Return (x, y) of the center of cell containing provided text 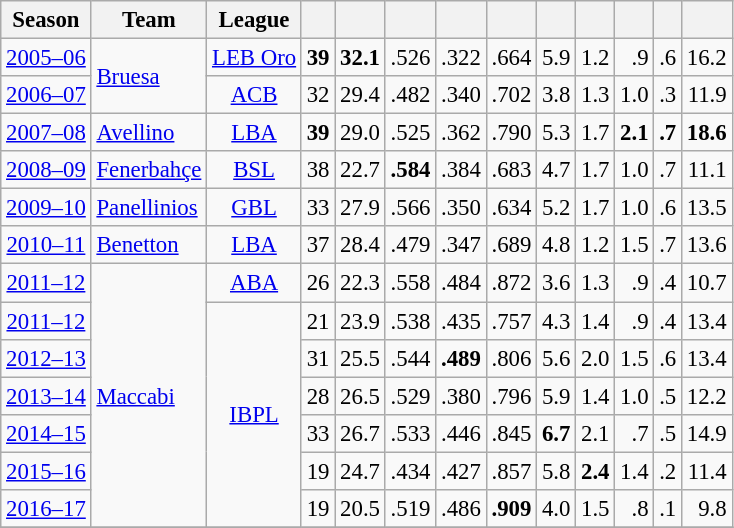
2008–09 (46, 170)
.380 (461, 396)
.689 (511, 245)
2.0 (596, 358)
.796 (511, 396)
.519 (410, 509)
28.4 (360, 245)
2015–16 (46, 471)
27.9 (360, 208)
21 (318, 321)
.434 (410, 471)
Benetton (149, 245)
.702 (511, 95)
.526 (410, 58)
5.2 (556, 208)
11.1 (707, 170)
13.6 (707, 245)
5.3 (556, 133)
LEB Oro (254, 58)
Maccabi (149, 396)
ACB (254, 95)
25.5 (360, 358)
3.8 (556, 95)
.435 (461, 321)
.8 (634, 509)
Avellino (149, 133)
GBL (254, 208)
BSL (254, 170)
Bruesa (149, 76)
5.6 (556, 358)
Fenerbahçe (149, 170)
2010–11 (46, 245)
24.7 (360, 471)
.757 (511, 321)
.558 (410, 283)
4.3 (556, 321)
11.4 (707, 471)
.486 (461, 509)
5.8 (556, 471)
3.6 (556, 283)
26 (318, 283)
.584 (410, 170)
.340 (461, 95)
.479 (410, 245)
2009–10 (46, 208)
32.1 (360, 58)
.384 (461, 170)
.489 (461, 358)
26.5 (360, 396)
.446 (461, 433)
.484 (461, 283)
.664 (511, 58)
13.5 (707, 208)
.533 (410, 433)
.1 (668, 509)
29.4 (360, 95)
.909 (511, 509)
2005–06 (46, 58)
32 (318, 95)
2012–13 (46, 358)
14.9 (707, 433)
2.4 (596, 471)
6.7 (556, 433)
2006–07 (46, 95)
IBPL (254, 415)
.3 (668, 95)
.347 (461, 245)
4.8 (556, 245)
.683 (511, 170)
League (254, 20)
38 (318, 170)
2013–14 (46, 396)
.806 (511, 358)
4.7 (556, 170)
4.0 (556, 509)
.845 (511, 433)
.566 (410, 208)
.525 (410, 133)
Team (149, 20)
.544 (410, 358)
28 (318, 396)
10.7 (707, 283)
.538 (410, 321)
29.0 (360, 133)
.2 (668, 471)
37 (318, 245)
2014–15 (46, 433)
Panellinios (149, 208)
22.7 (360, 170)
.427 (461, 471)
.790 (511, 133)
18.6 (707, 133)
.634 (511, 208)
12.2 (707, 396)
.872 (511, 283)
.362 (461, 133)
.482 (410, 95)
31 (318, 358)
20.5 (360, 509)
22.3 (360, 283)
.350 (461, 208)
Season (46, 20)
.857 (511, 471)
9.8 (707, 509)
2007–08 (46, 133)
.529 (410, 396)
ABA (254, 283)
16.2 (707, 58)
26.7 (360, 433)
2016–17 (46, 509)
11.9 (707, 95)
23.9 (360, 321)
.322 (461, 58)
